Find where the given text appears and provide that cell's center as (X, Y) coordinate. 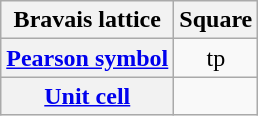
tp (216, 58)
Pearson symbol (88, 58)
Unit cell (88, 96)
Square (216, 20)
Bravais lattice (88, 20)
